From the cell containing the given text, extract its center point as [X, Y] coordinate. 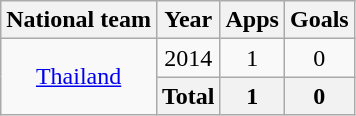
Thailand [79, 77]
2014 [188, 58]
Year [188, 20]
Apps [252, 20]
National team [79, 20]
Goals [319, 20]
Total [188, 96]
